Determine the [X, Y] coordinate at the center of the cell enclosing the given text.  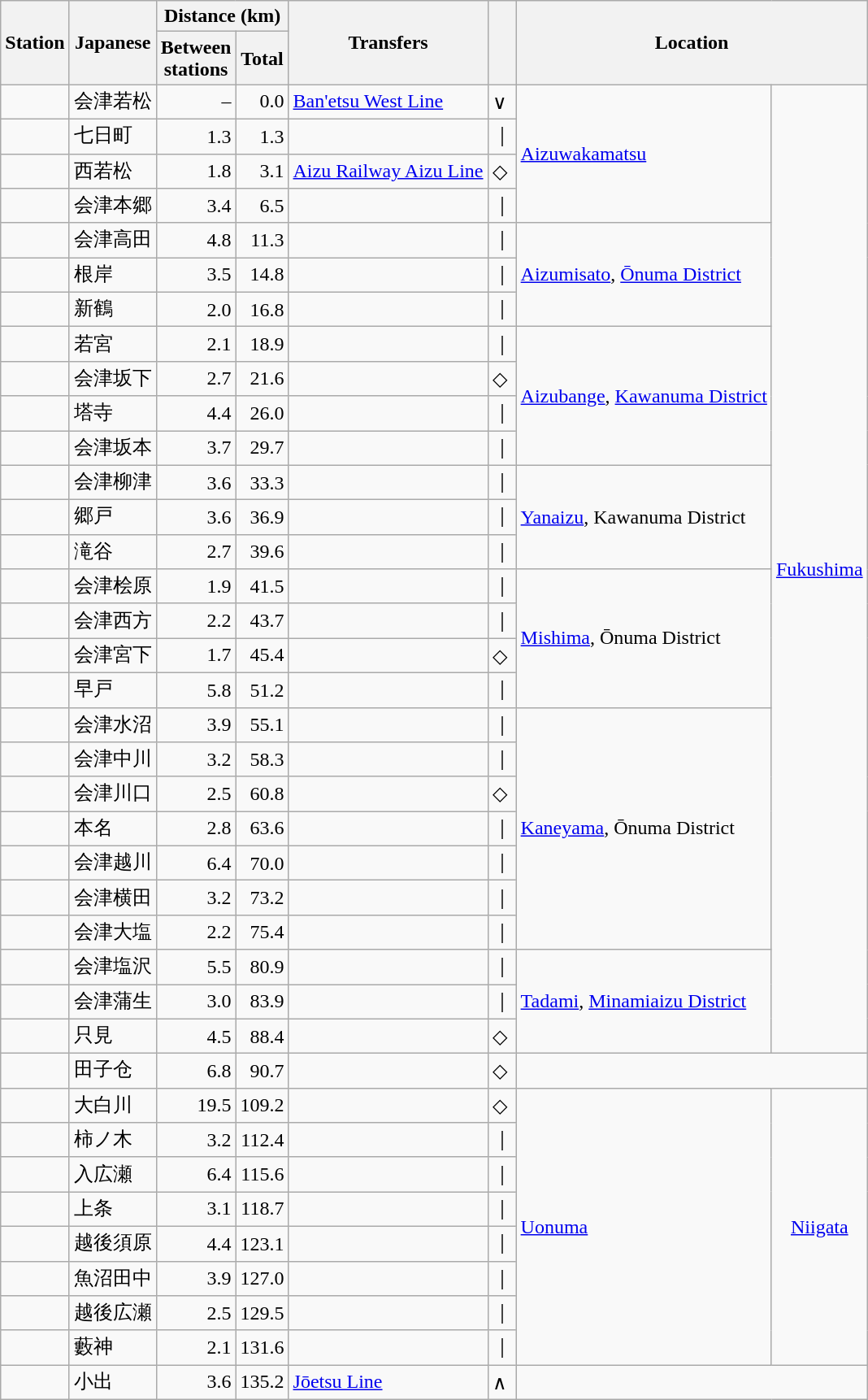
63.6 [262, 829]
109.2 [262, 1106]
75.4 [262, 932]
新鶴 [112, 309]
越後広瀬 [112, 1314]
Yanaizu, Kawanuma District [644, 517]
Aizu Railway Aizu Line [388, 171]
80.9 [262, 967]
45.4 [262, 655]
会津蒲生 [112, 1002]
131.6 [262, 1348]
Distance (km) [223, 16]
若宮 [112, 345]
会津若松 [112, 102]
上条 [112, 1210]
39.6 [262, 551]
大白川 [112, 1106]
根岸 [112, 275]
会津川口 [112, 793]
会津本郷 [112, 207]
135.2 [262, 1382]
127.0 [262, 1278]
3.0 [196, 1002]
3.7 [196, 449]
Aizubange, Kawanuma District [644, 396]
Kaneyama, Ōnuma District [644, 828]
只見 [112, 1036]
藪神 [112, 1348]
会津桧原 [112, 587]
88.4 [262, 1036]
29.7 [262, 449]
1.8 [196, 171]
柿ノ木 [112, 1140]
Ban'etsu West Line [388, 102]
0.0 [262, 102]
5.5 [196, 967]
七日町 [112, 137]
Station [35, 42]
∧ [502, 1382]
58.3 [262, 759]
43.7 [262, 621]
90.7 [262, 1072]
55.1 [262, 725]
11.3 [262, 241]
会津坂本 [112, 449]
129.5 [262, 1314]
西若松 [112, 171]
会津宮下 [112, 655]
Total [262, 59]
60.8 [262, 793]
入広瀬 [112, 1174]
33.3 [262, 483]
会津水沼 [112, 725]
112.4 [262, 1140]
会津坂下 [112, 379]
会津越川 [112, 863]
Transfers [388, 42]
Aizumisato, Ōnuma District [644, 275]
2.0 [196, 309]
本名 [112, 829]
1.9 [196, 587]
田子仓 [112, 1072]
会津塩沢 [112, 967]
16.8 [262, 309]
会津横田 [112, 898]
会津西方 [112, 621]
4.5 [196, 1036]
郷戸 [112, 517]
魚沼田中 [112, 1278]
14.8 [262, 275]
18.9 [262, 345]
26.0 [262, 413]
小出 [112, 1382]
– [196, 102]
3.5 [196, 275]
会津高田 [112, 241]
会津中川 [112, 759]
36.9 [262, 517]
会津柳津 [112, 483]
123.1 [262, 1244]
越後須原 [112, 1244]
Betweenstations [196, 59]
Location [692, 42]
Jōetsu Line [388, 1382]
早戸 [112, 689]
Uonuma [644, 1226]
115.6 [262, 1174]
6.5 [262, 207]
51.2 [262, 689]
滝谷 [112, 551]
83.9 [262, 1002]
70.0 [262, 863]
Tadami, Minamiaizu District [644, 1002]
41.5 [262, 587]
2.8 [196, 829]
118.7 [262, 1210]
4.8 [196, 241]
1.7 [196, 655]
∨ [502, 102]
73.2 [262, 898]
会津大塩 [112, 932]
塔寺 [112, 413]
3.4 [196, 207]
Aizuwakamatsu [644, 154]
21.6 [262, 379]
Niigata [819, 1226]
6.8 [196, 1072]
Mishima, Ōnuma District [644, 638]
5.8 [196, 689]
Japanese [112, 42]
19.5 [196, 1106]
Fukushima [819, 569]
